Locate the cell with the specified text and output its (x, y) center coordinate. 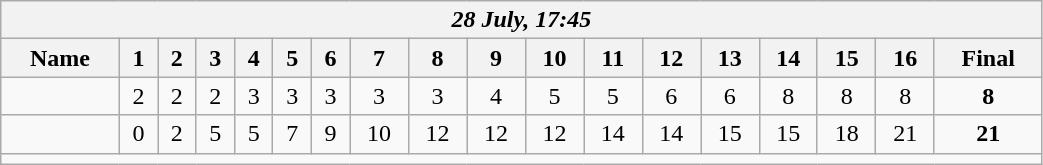
11 (613, 58)
16 (905, 58)
13 (730, 58)
28 July, 17:45 (522, 20)
Final (988, 58)
18 (846, 134)
Name (60, 58)
1 (138, 58)
0 (138, 134)
